Output the (x, y) coordinate of the center of the cell containing the given text.  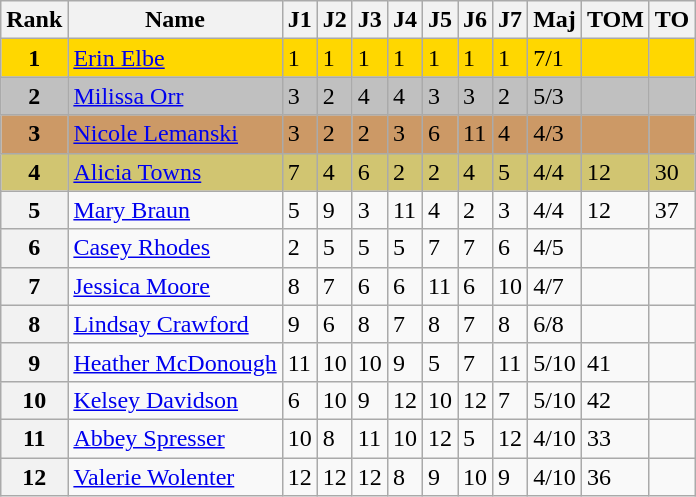
Heather McDonough (175, 362)
7/1 (555, 58)
Maj (555, 20)
6/8 (555, 324)
30 (672, 172)
Alicia Towns (175, 172)
J1 (300, 20)
4/3 (555, 134)
TOM (615, 20)
Casey Rhodes (175, 248)
33 (615, 438)
J5 (440, 20)
Milissa Orr (175, 96)
Valerie Wolenter (175, 477)
Jessica Moore (175, 286)
TO (672, 20)
Name (175, 20)
36 (615, 477)
Rank (34, 20)
Kelsey Davidson (175, 400)
41 (615, 362)
37 (672, 210)
J6 (476, 20)
Abbey Spresser (175, 438)
Erin Elbe (175, 58)
5/3 (555, 96)
Mary Braun (175, 210)
4/7 (555, 286)
4/5 (555, 248)
J7 (510, 20)
J3 (370, 20)
J2 (334, 20)
Lindsay Crawford (175, 324)
J4 (404, 20)
42 (615, 400)
Nicole Lemanski (175, 134)
